Determine the [X, Y] coordinate at the center of the cell enclosing the given text.  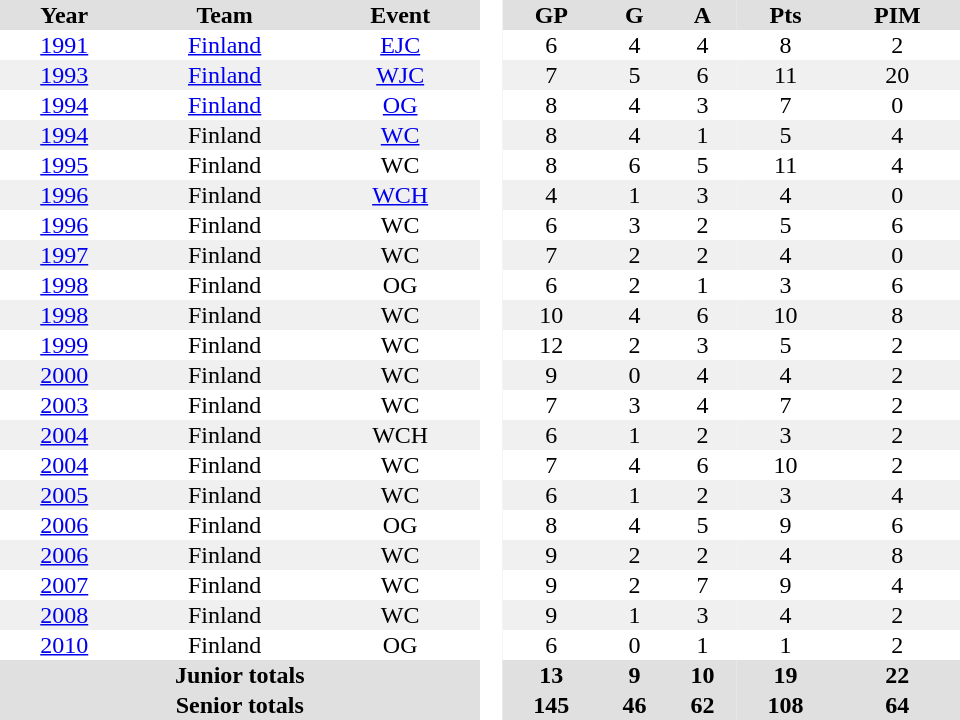
Junior totals [240, 675]
Event [400, 15]
2000 [64, 375]
Team [224, 15]
22 [898, 675]
2005 [64, 495]
Year [64, 15]
Pts [785, 15]
13 [551, 675]
2003 [64, 405]
1995 [64, 165]
19 [785, 675]
1999 [64, 345]
1997 [64, 255]
WJC [400, 75]
20 [898, 75]
PIM [898, 15]
64 [898, 705]
2010 [64, 645]
Senior totals [240, 705]
62 [702, 705]
G [634, 15]
GP [551, 15]
108 [785, 705]
2008 [64, 615]
46 [634, 705]
2007 [64, 585]
1991 [64, 45]
12 [551, 345]
A [702, 15]
EJC [400, 45]
145 [551, 705]
1993 [64, 75]
